Return [X, Y] of the center of cell containing provided text 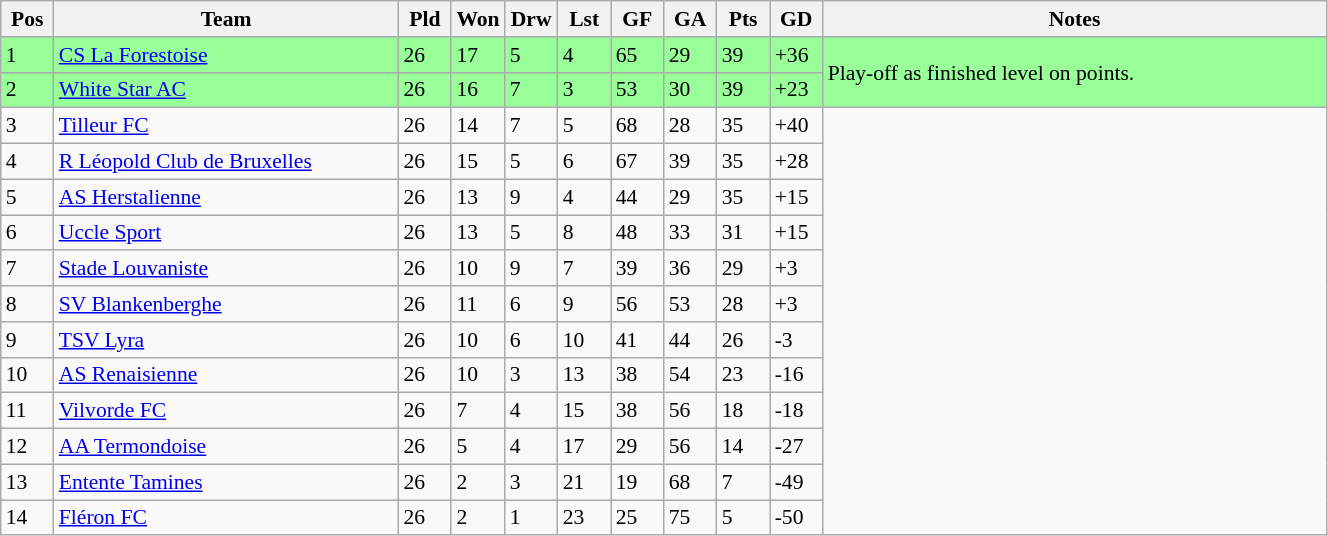
Pts [744, 19]
CS La Forestoise [226, 55]
Entente Tamines [226, 482]
AS Herstalienne [226, 197]
Pos [28, 19]
-3 [796, 340]
Tilleur FC [226, 126]
30 [690, 90]
-18 [796, 411]
Play-off as finished level on points. [1075, 72]
-49 [796, 482]
Drw [532, 19]
25 [638, 518]
19 [638, 482]
Lst [584, 19]
+36 [796, 55]
GA [690, 19]
AA Termondoise [226, 447]
41 [638, 340]
21 [584, 482]
16 [478, 90]
+40 [796, 126]
Team [226, 19]
Uccle Sport [226, 233]
Notes [1075, 19]
54 [690, 375]
Stade Louvaniste [226, 269]
-27 [796, 447]
31 [744, 233]
65 [638, 55]
75 [690, 518]
67 [638, 162]
AS Renaisienne [226, 375]
GF [638, 19]
SV Blankenberghe [226, 304]
36 [690, 269]
White Star AC [226, 90]
33 [690, 233]
48 [638, 233]
+28 [796, 162]
TSV Lyra [226, 340]
Pld [424, 19]
GD [796, 19]
Won [478, 19]
Vilvorde FC [226, 411]
-16 [796, 375]
18 [744, 411]
+23 [796, 90]
R Léopold Club de Bruxelles [226, 162]
Fléron FC [226, 518]
-50 [796, 518]
12 [28, 447]
